Provide the [X, Y] coordinate of the cell's center where the given text is located.  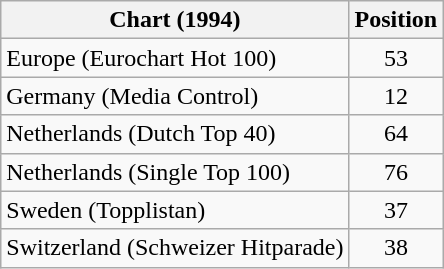
Sweden (Topplistan) [175, 210]
38 [396, 248]
Europe (Eurochart Hot 100) [175, 58]
64 [396, 134]
76 [396, 172]
Germany (Media Control) [175, 96]
Switzerland (Schweizer Hitparade) [175, 248]
Netherlands (Dutch Top 40) [175, 134]
Chart (1994) [175, 20]
12 [396, 96]
Netherlands (Single Top 100) [175, 172]
53 [396, 58]
37 [396, 210]
Position [396, 20]
